Capture the cell that displays the provided text and extract its [X, Y] central coordinate. 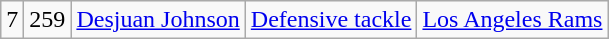
Los Angeles Rams [512, 20]
259 [48, 20]
Defensive tackle [331, 20]
Desjuan Johnson [158, 20]
7 [12, 20]
